Extract the (X, Y) coordinate from the center of the cell holding the provided text.  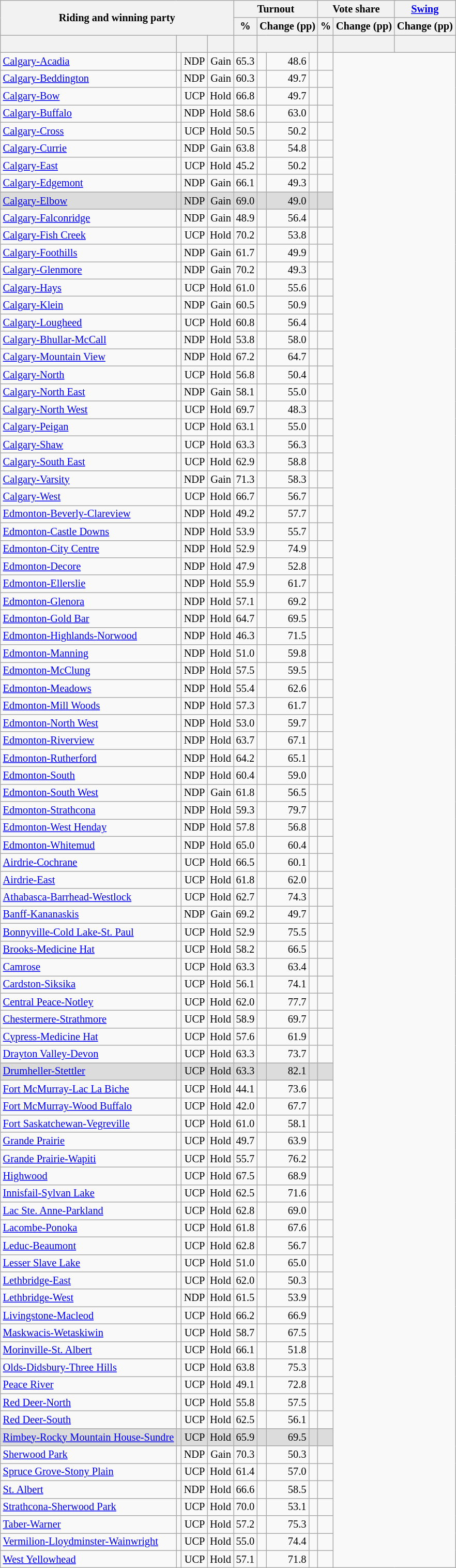
Calgary-Currie (88, 149)
Edmonton-Mill Woods (88, 706)
49.9 (287, 253)
Camrose (88, 967)
47.9 (245, 566)
57.2 (245, 1524)
58.6 (245, 113)
Olds-Didsbury-Three Hills (88, 1368)
Calgary-East (88, 166)
Edmonton-Manning (88, 654)
65.3 (245, 61)
70.0 (245, 1507)
Calgary-Klein (88, 305)
Calgary-Elbow (88, 201)
Edmonton-South West (88, 793)
Riding and winning party (117, 18)
Turnout (276, 9)
Cypress-Medicine Hat (88, 1037)
65.1 (287, 758)
79.7 (287, 810)
61.9 (287, 1037)
57.6 (245, 1037)
58.0 (287, 340)
Red Deer-North (88, 1402)
66.6 (245, 1489)
56.5 (287, 793)
Edmonton-Rutherford (88, 758)
Calgary-Acadia (88, 61)
57.7 (287, 514)
Athabasca-Barrhead-Westlock (88, 897)
Calgary-Buffalo (88, 113)
74.3 (287, 897)
Lesser Slave Lake (88, 1263)
Edmonton-South (88, 775)
60.5 (245, 305)
55.8 (245, 1402)
64.2 (245, 758)
Drayton Valley-Devon (88, 1054)
51.8 (287, 1350)
58.2 (245, 950)
59.8 (287, 654)
Vote share (356, 9)
62.6 (287, 688)
50.5 (245, 131)
Livingstone-Macleod (88, 1315)
Brooks-Medicine Hat (88, 950)
67.2 (245, 357)
Calgary-Falconridge (88, 218)
Calgary-Peigan (88, 427)
63.4 (287, 967)
57.8 (245, 827)
42.0 (245, 1106)
Fort McMurray-Wood Buffalo (88, 1106)
Edmonton-Decore (88, 566)
Chestermere-Strathmore (88, 1019)
61.4 (245, 1472)
66.8 (245, 96)
48.9 (245, 218)
48.3 (287, 409)
Airdrie-Cochrane (88, 863)
56.3 (287, 445)
Edmonton-Gold Bar (88, 618)
49.0 (287, 201)
73.7 (287, 1054)
59.7 (287, 723)
Edmonton-West Henday (88, 827)
82.1 (287, 1071)
52.8 (287, 566)
Edmonton-Castle Downs (88, 531)
Vermilion-Lloydminster-Wainwright (88, 1542)
58.7 (245, 1333)
44.1 (245, 1089)
55.4 (245, 688)
Lacombe-Ponoka (88, 1228)
66.7 (245, 497)
Calgary-Shaw (88, 445)
63.7 (245, 741)
75.5 (287, 932)
Red Deer-South (88, 1419)
62.9 (245, 462)
59.3 (245, 810)
Edmonton-Beverly-Clareview (88, 514)
63.1 (245, 427)
Calgary-Cross (88, 131)
Lac Ste. Anne-Parkland (88, 1211)
Banff-Kananaskis (88, 914)
Taber-Warner (88, 1524)
71.6 (287, 1193)
Sherwood Park (88, 1455)
59.5 (287, 671)
59.0 (287, 775)
Grande Prairie-Wapiti (88, 1159)
67.6 (287, 1228)
Leduc-Beaumont (88, 1246)
Lethbridge-West (88, 1298)
58.3 (287, 479)
76.2 (287, 1159)
Fort McMurray-Lac La Biche (88, 1089)
Calgary-Mountain View (88, 357)
73.6 (287, 1089)
Swing (425, 9)
61.5 (245, 1298)
Edmonton-Highlands-Norwood (88, 636)
55.6 (287, 288)
68.9 (287, 1176)
45.2 (245, 166)
Calgary-Bow (88, 96)
Calgary-Lougheed (88, 322)
Edmonton-North West (88, 723)
Lethbridge-East (88, 1280)
Calgary-Foothills (88, 253)
54.8 (287, 149)
65.9 (245, 1437)
Airdrie-East (88, 880)
74.1 (287, 984)
58.8 (287, 462)
Calgary-Varsity (88, 479)
58.9 (245, 1019)
63.9 (287, 1141)
Edmonton-McClung (88, 671)
71.5 (287, 636)
Spruce Grove-Stony Plain (88, 1472)
Grande Prairie (88, 1141)
71.8 (287, 1559)
Highwood (88, 1176)
Rimbey-Rocky Mountain House-Sundre (88, 1437)
53.1 (287, 1507)
Edmonton-Glenora (88, 601)
70.3 (245, 1455)
Maskwacis-Wetaskiwin (88, 1333)
Peace River (88, 1385)
57.3 (245, 706)
Edmonton-Meadows (88, 688)
74.4 (287, 1542)
77.7 (287, 1002)
50.9 (287, 305)
Calgary-South East (88, 462)
Calgary-North East (88, 392)
Edmonton-Strathcona (88, 810)
67.7 (287, 1106)
66.2 (245, 1315)
Calgary-Edgemont (88, 183)
Edmonton-Whitemud (88, 845)
49.2 (245, 514)
66.9 (287, 1315)
Calgary-Glenmore (88, 270)
58.5 (287, 1489)
Edmonton-Ellerslie (88, 584)
67.1 (287, 741)
63.0 (287, 113)
Bonnyville-Cold Lake-St. Paul (88, 932)
60.8 (245, 322)
60.1 (287, 863)
Fort Saskatchewan-Vegreville (88, 1123)
Strathcona-Sherwood Park (88, 1507)
46.3 (245, 636)
Edmonton-Riverview (88, 741)
48.6 (287, 61)
Edmonton-City Centre (88, 549)
Calgary-Fish Creek (88, 235)
Calgary-Beddington (88, 79)
55.9 (245, 584)
50.4 (287, 375)
Calgary-West (88, 497)
Calgary-Bhullar-McCall (88, 340)
West Yellowhead (88, 1559)
Cardston-Siksika (88, 984)
Calgary-North (88, 375)
60.3 (245, 79)
Morinville-St. Albert (88, 1350)
Calgary-Hays (88, 288)
Calgary-North West (88, 409)
Drumheller-Stettler (88, 1071)
57.0 (287, 1472)
49.1 (245, 1385)
72.8 (287, 1385)
Central Peace-Notley (88, 1002)
74.9 (287, 549)
62.7 (245, 897)
St. Albert (88, 1489)
Innisfail-Sylvan Lake (88, 1193)
53.0 (245, 723)
71.3 (245, 479)
